Capture the cell that displays the provided text and extract its (X, Y) central coordinate. 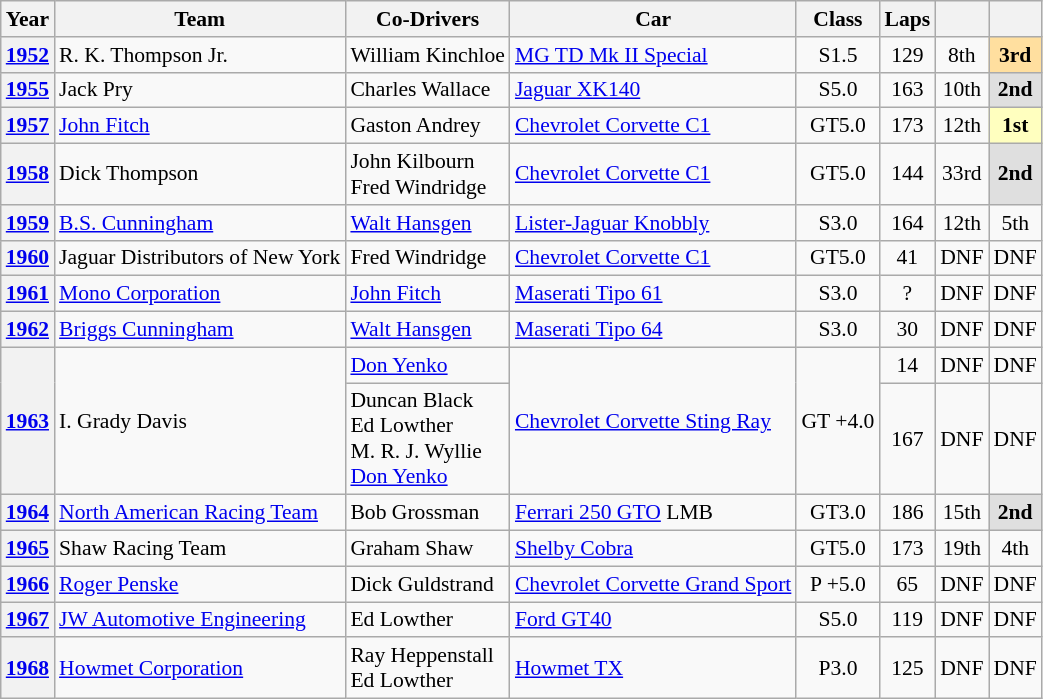
North American Racing Team (200, 513)
Ford GT40 (653, 620)
1965 (28, 549)
163 (907, 90)
P +5.0 (838, 584)
129 (907, 55)
1967 (28, 620)
Roger Penske (200, 584)
1955 (28, 90)
Mono Corporation (200, 294)
167 (907, 439)
19th (962, 549)
Ed Lowther (428, 620)
8th (962, 55)
Fred Windridge (428, 258)
Co-Drivers (428, 19)
14 (907, 365)
1966 (28, 584)
Team (200, 19)
Lister-Jaguar Knobbly (653, 223)
S1.5 (838, 55)
P3.0 (838, 668)
Charles Wallace (428, 90)
Shelby Cobra (653, 549)
GT +4.0 (838, 421)
Don Yenko (428, 365)
41 (907, 258)
119 (907, 620)
I. Grady Davis (200, 421)
Howmet TX (653, 668)
John Kilbourn Fred Windridge (428, 174)
144 (907, 174)
Year (28, 19)
Graham Shaw (428, 549)
Class (838, 19)
Chevrolet Corvette Grand Sport (653, 584)
1958 (28, 174)
Dick Thompson (200, 174)
Ray Heppenstall Ed Lowther (428, 668)
5th (1016, 223)
1st (1016, 126)
1962 (28, 330)
Car (653, 19)
1960 (28, 258)
1959 (28, 223)
Maserati Tipo 64 (653, 330)
Bob Grossman (428, 513)
Jaguar XK140 (653, 90)
Chevrolet Corvette Sting Ray (653, 421)
30 (907, 330)
Gaston Andrey (428, 126)
10th (962, 90)
Laps (907, 19)
1957 (28, 126)
? (907, 294)
1964 (28, 513)
Jack Pry (200, 90)
Maserati Tipo 61 (653, 294)
3rd (1016, 55)
1961 (28, 294)
Howmet Corporation (200, 668)
186 (907, 513)
164 (907, 223)
B.S. Cunningham (200, 223)
Duncan Black Ed Lowther M. R. J. Wyllie Don Yenko (428, 439)
Briggs Cunningham (200, 330)
33rd (962, 174)
R. K. Thompson Jr. (200, 55)
JW Automotive Engineering (200, 620)
125 (907, 668)
15th (962, 513)
William Kinchloe (428, 55)
1963 (28, 421)
65 (907, 584)
1968 (28, 668)
Shaw Racing Team (200, 549)
Ferrari 250 GTO LMB (653, 513)
Jaguar Distributors of New York (200, 258)
1952 (28, 55)
GT3.0 (838, 513)
MG TD Mk II Special (653, 55)
Dick Guldstrand (428, 584)
4th (1016, 549)
